Return (X, Y) of the center of cell containing provided text 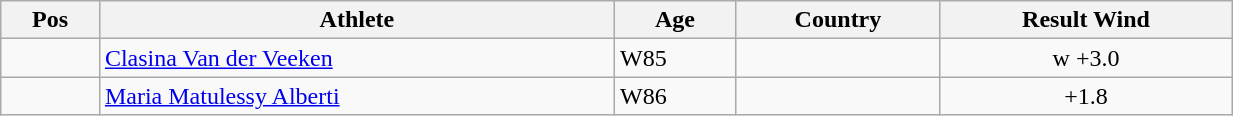
Clasina Van der Veeken (356, 58)
Athlete (356, 20)
Pos (50, 20)
Country (838, 20)
Result Wind (1086, 20)
+1.8 (1086, 96)
Maria Matulessy Alberti (356, 96)
W85 (674, 58)
W86 (674, 96)
w +3.0 (1086, 58)
Age (674, 20)
